Locate the cell with the specified text and output its (x, y) center coordinate. 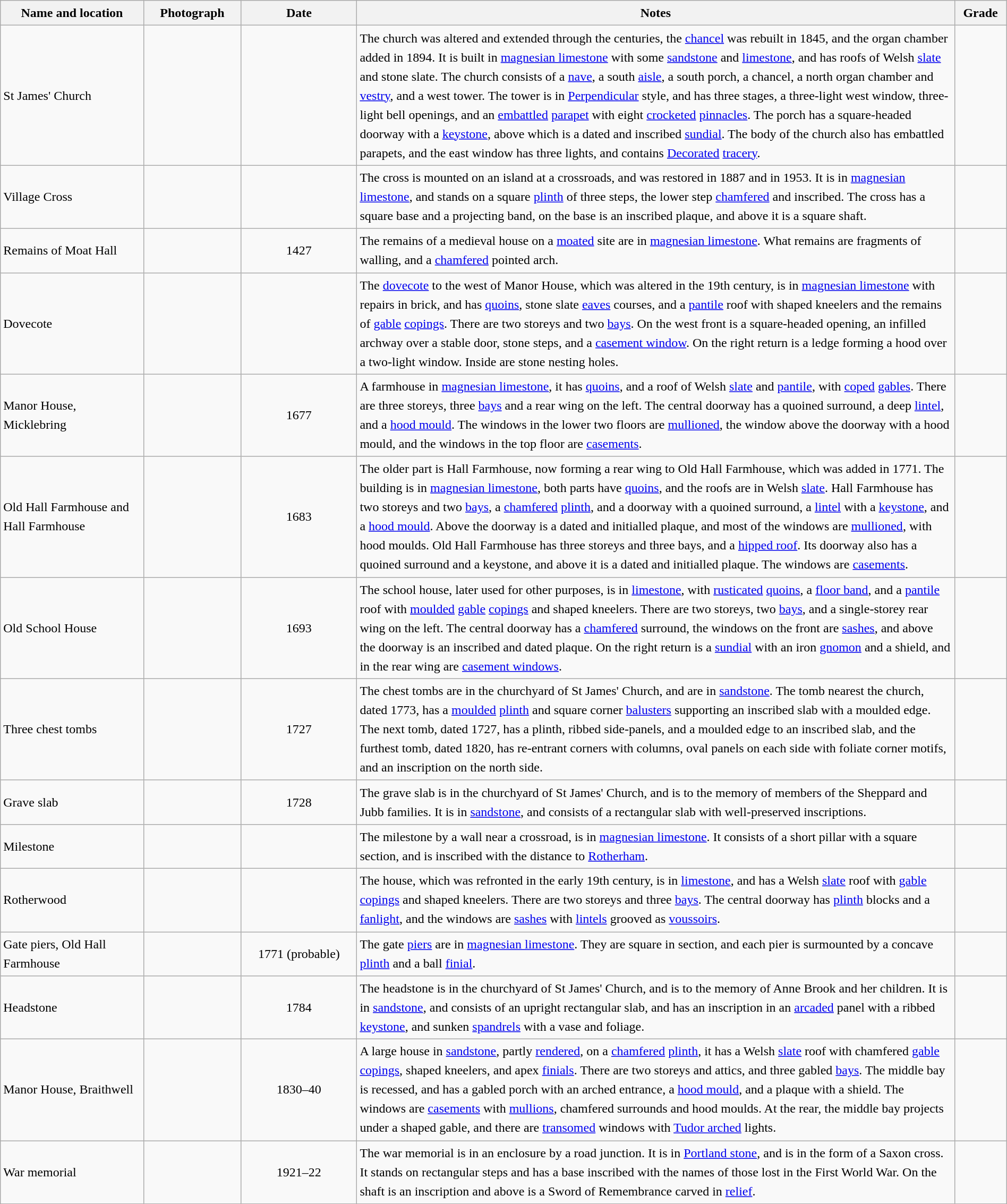
Old School House (72, 628)
Manor House, Micklebring (72, 416)
1784 (299, 1007)
Remains of Moat Hall (72, 251)
1771 (probable) (299, 954)
1693 (299, 628)
Notes (655, 13)
1921–22 (299, 1172)
The gate piers are in magnesian limestone. They are square in section, and each pier is surmounted by a concave plinth and a ball finial. (655, 954)
1427 (299, 251)
Milestone (72, 846)
Gate piers, Old Hall Farmhouse (72, 954)
1683 (299, 516)
Dovecote (72, 323)
1728 (299, 802)
1830–40 (299, 1090)
Old Hall Farmhouse and Hall Farmhouse (72, 516)
Photograph (192, 13)
Grade (980, 13)
Rotherwood (72, 900)
Three chest tombs (72, 729)
St James' Church (72, 96)
Date (299, 13)
Village Cross (72, 197)
1677 (299, 416)
1727 (299, 729)
The remains of a medieval house on a moated site are in magnesian limestone. What remains are fragments of walling, and a chamfered pointed arch. (655, 251)
Manor House, Braithwell (72, 1090)
Grave slab (72, 802)
Name and location (72, 13)
Headstone (72, 1007)
War memorial (72, 1172)
